Provide the [X, Y] coordinate of the cell's center where the given text is located.  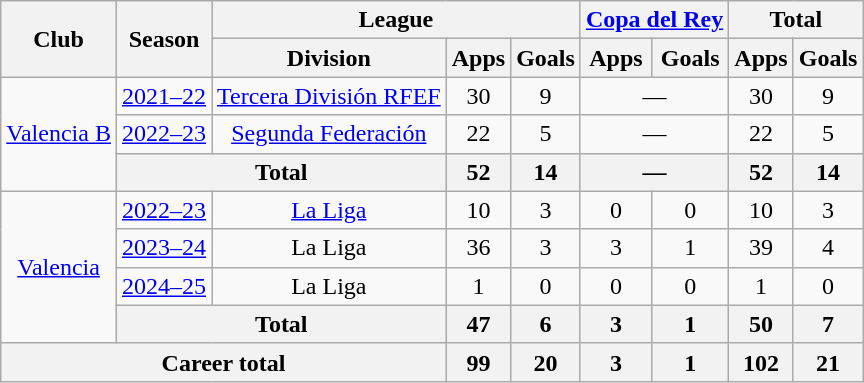
50 [761, 324]
99 [478, 362]
Season [164, 39]
Career total [224, 362]
2024–25 [164, 286]
6 [546, 324]
2021–22 [164, 96]
20 [546, 362]
Valencia [59, 267]
Segunda Federación [330, 134]
Valencia B [59, 134]
League [396, 20]
102 [761, 362]
7 [828, 324]
39 [761, 248]
36 [478, 248]
Division [330, 58]
Club [59, 39]
21 [828, 362]
Copa del Rey [654, 20]
4 [828, 248]
2023–24 [164, 248]
47 [478, 324]
Tercera División RFEF [330, 96]
